From the cell containing the given text, extract its center point as (X, Y) coordinate. 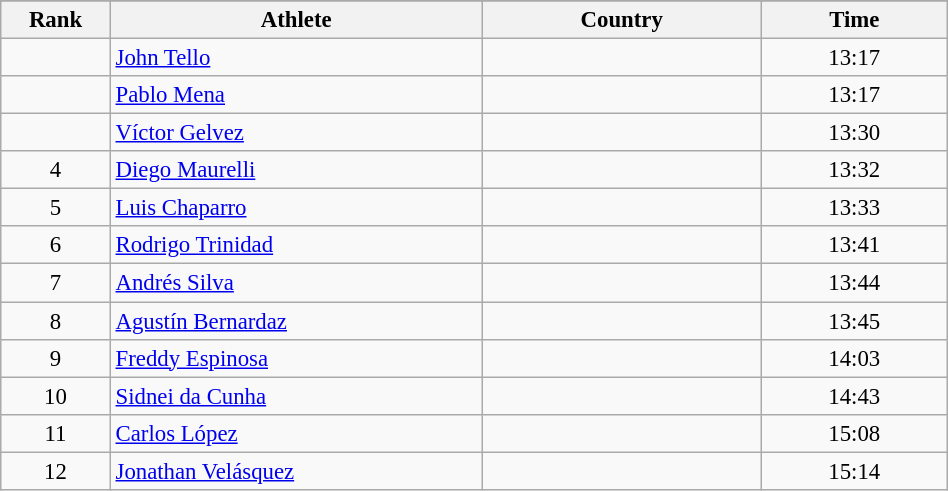
8 (56, 321)
Rank (56, 20)
Athlete (296, 20)
13:44 (854, 283)
7 (56, 283)
11 (56, 433)
14:03 (854, 358)
14:43 (854, 396)
15:14 (854, 471)
13:41 (854, 245)
John Tello (296, 58)
5 (56, 208)
Pablo Mena (296, 95)
Diego Maurelli (296, 170)
Freddy Espinosa (296, 358)
Andrés Silva (296, 283)
Time (854, 20)
6 (56, 245)
9 (56, 358)
Luis Chaparro (296, 208)
13:30 (854, 133)
13:45 (854, 321)
10 (56, 396)
Carlos López (296, 433)
Country (622, 20)
15:08 (854, 433)
13:32 (854, 170)
Jonathan Velásquez (296, 471)
4 (56, 170)
12 (56, 471)
Víctor Gelvez (296, 133)
Sidnei da Cunha (296, 396)
Agustín Bernardaz (296, 321)
13:33 (854, 208)
Rodrigo Trinidad (296, 245)
